Return the (x, y) coordinate for the center point of the cell that contains the specified text.  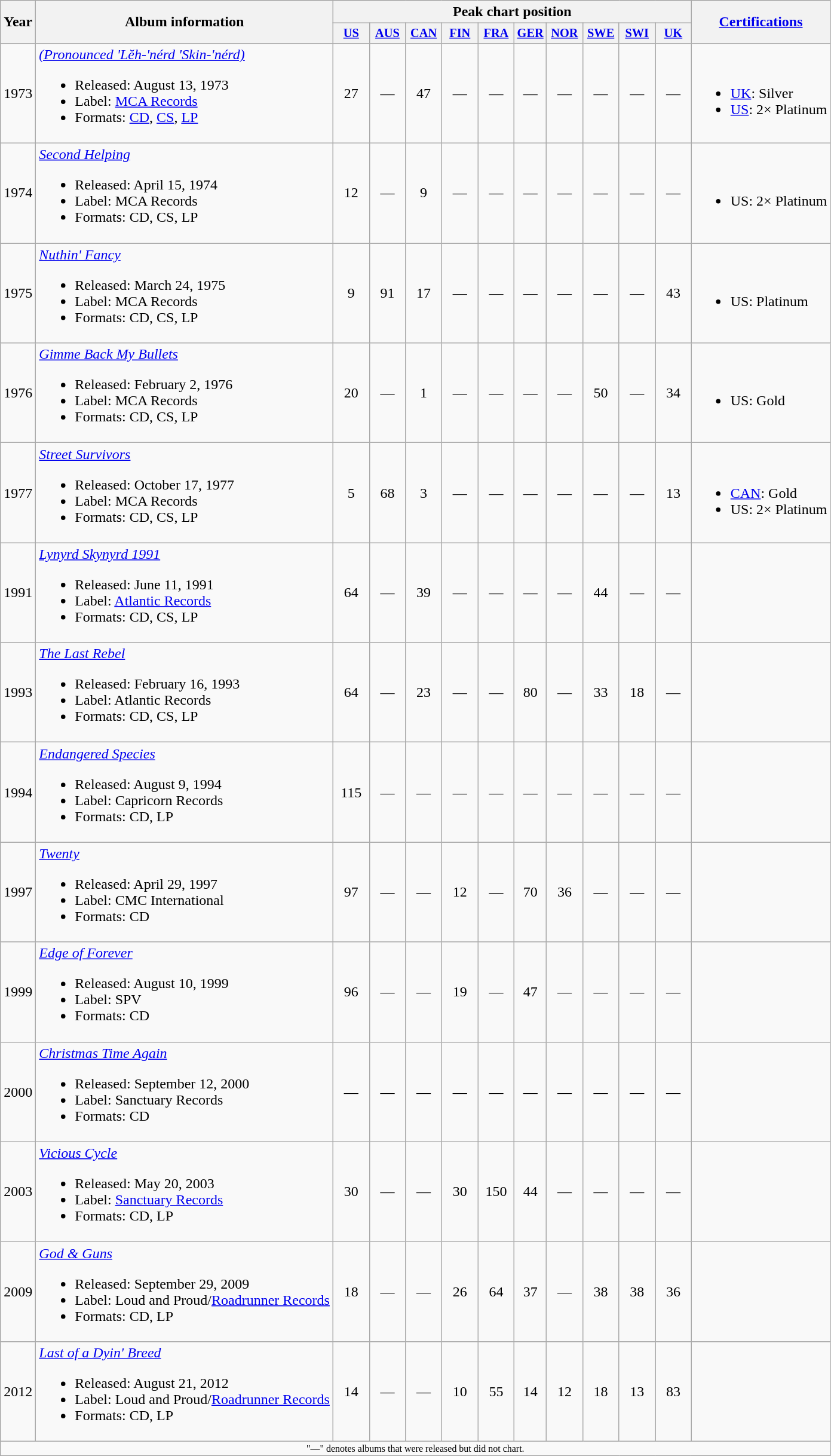
23 (424, 692)
TwentyReleased: April 29, 1997Label: CMC InternationalFormats: CD (185, 892)
Lynyrd Skynyrd 1991Released: June 11, 1991Label: Atlantic RecordsFormats: CD, CS, LP (185, 593)
80 (531, 692)
20 (351, 393)
3 (424, 493)
83 (674, 1391)
2012 (18, 1391)
2000 (18, 1091)
1976 (18, 393)
Certifications (761, 22)
Second HelpingReleased: April 15, 1974Label: MCA RecordsFormats: CD, CS, LP (185, 194)
US (351, 33)
Endangered SpeciesReleased: August 9, 1994Label: Capricorn RecordsFormats: CD, LP (185, 793)
1999 (18, 992)
43 (674, 293)
150 (496, 1192)
Vicious CycleReleased: May 20, 2003Label: Sanctuary RecordsFormats: CD, LP (185, 1192)
GER (531, 33)
CAN: GoldUS: 2× Platinum (761, 493)
26 (460, 1291)
97 (351, 892)
68 (387, 493)
CAN (424, 33)
God & GunsReleased: September 29, 2009Label: Loud and Proud/Roadrunner RecordsFormats: CD, LP (185, 1291)
Peak chart position (512, 12)
5 (351, 493)
1997 (18, 892)
91 (387, 293)
70 (531, 892)
SWI (637, 33)
55 (496, 1391)
FRA (496, 33)
AUS (387, 33)
US: 2× Platinum (761, 194)
10 (460, 1391)
US: Platinum (761, 293)
NOR (565, 33)
1973 (18, 93)
FIN (460, 33)
1 (424, 393)
115 (351, 793)
SWE (601, 33)
1994 (18, 793)
37 (531, 1291)
2003 (18, 1192)
"—" denotes albums that were released but did not chart. (416, 1448)
1975 (18, 293)
27 (351, 93)
39 (424, 593)
The Last RebelReleased: February 16, 1993Label: Atlantic RecordsFormats: CD, CS, LP (185, 692)
33 (601, 692)
2009 (18, 1291)
17 (424, 293)
Nuthin' FancyReleased: March 24, 1975Label: MCA RecordsFormats: CD, CS, LP (185, 293)
50 (601, 393)
Year (18, 22)
1977 (18, 493)
Street SurvivorsReleased: October 17, 1977Label: MCA RecordsFormats: CD, CS, LP (185, 493)
(Pronounced 'Lĕh-'nérd 'Skin-'nérd)Released: August 13, 1973Label: MCA RecordsFormats: CD, CS, LP (185, 93)
1974 (18, 194)
Last of a Dyin' BreedReleased: August 21, 2012Label: Loud and Proud/Roadrunner RecordsFormats: CD, LP (185, 1391)
Album information (185, 22)
1991 (18, 593)
1993 (18, 692)
34 (674, 393)
Christmas Time AgainReleased: September 12, 2000Label: Sanctuary RecordsFormats: CD (185, 1091)
UK (674, 33)
96 (351, 992)
UK: SilverUS: 2× Platinum (761, 93)
19 (460, 992)
Gimme Back My BulletsReleased: February 2, 1976Label: MCA RecordsFormats: CD, CS, LP (185, 393)
Edge of ForeverReleased: August 10, 1999Label: SPVFormats: CD (185, 992)
US: Gold (761, 393)
